Identify which cell holds the provided text, then report its (x, y) central coordinate. 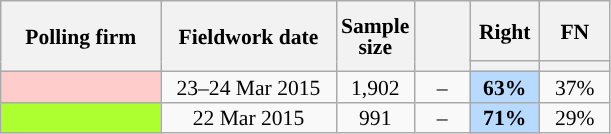
23–24 Mar 2015 (248, 86)
22 Mar 2015 (248, 118)
Polling firm (81, 36)
FN (575, 31)
Fieldwork date (248, 36)
991 (375, 118)
63% (505, 86)
37% (575, 86)
1,902 (375, 86)
71% (505, 118)
Samplesize (375, 36)
29% (575, 118)
Right (505, 31)
